From the cell containing the given text, extract its center point as [X, Y] coordinate. 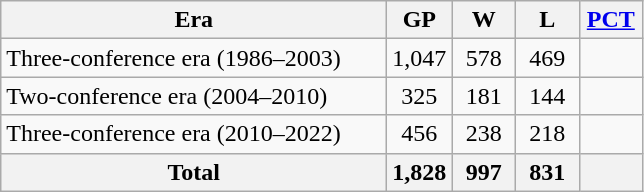
831 [547, 172]
578 [484, 58]
1,828 [420, 172]
144 [547, 96]
1,047 [420, 58]
325 [420, 96]
181 [484, 96]
218 [547, 134]
L [547, 20]
Three-conference era (2010–2022) [194, 134]
W [484, 20]
PCT [611, 20]
Total [194, 172]
997 [484, 172]
469 [547, 58]
456 [420, 134]
Three-conference era (1986–2003) [194, 58]
238 [484, 134]
Two-conference era (2004–2010) [194, 96]
GP [420, 20]
Era [194, 20]
